Capture the cell that displays the provided text and extract its (X, Y) central coordinate. 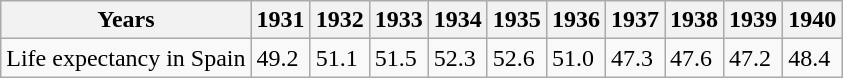
1940 (812, 20)
1932 (340, 20)
52.3 (458, 58)
47.6 (694, 58)
51.1 (340, 58)
48.4 (812, 58)
49.2 (280, 58)
1938 (694, 20)
1933 (398, 20)
47.3 (634, 58)
51.5 (398, 58)
1931 (280, 20)
1936 (576, 20)
1934 (458, 20)
52.6 (516, 58)
47.2 (754, 58)
1935 (516, 20)
Years (126, 20)
Life expectancy in Spain (126, 58)
51.0 (576, 58)
1939 (754, 20)
1937 (634, 20)
